Scan for the cell matching the given text and deliver its (X, Y) coordinate at center. 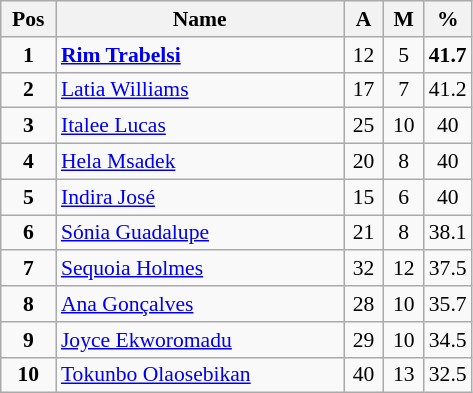
Indira José (200, 197)
37.5 (448, 269)
Ana Gonçalves (200, 304)
% (448, 19)
M (404, 19)
1 (28, 55)
41.2 (448, 90)
34.5 (448, 340)
21 (364, 233)
15 (364, 197)
Italee Lucas (200, 126)
A (364, 19)
17 (364, 90)
4 (28, 162)
13 (404, 375)
9 (28, 340)
Sequoia Holmes (200, 269)
Tokunbo Olaosebikan (200, 375)
2 (28, 90)
38.1 (448, 233)
35.7 (448, 304)
25 (364, 126)
Rim Trabelsi (200, 55)
20 (364, 162)
32 (364, 269)
32.5 (448, 375)
Hela Msadek (200, 162)
Sónia Guadalupe (200, 233)
Name (200, 19)
29 (364, 340)
Pos (28, 19)
3 (28, 126)
Latia Williams (200, 90)
28 (364, 304)
41.7 (448, 55)
Joyce Ekworomadu (200, 340)
